Output the (x, y) coordinate of the center of the cell containing the given text.  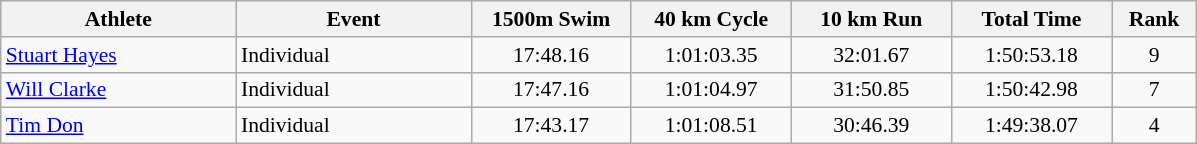
1:49:38.07 (1031, 126)
1:01:04.97 (711, 90)
1:01:03.35 (711, 55)
7 (1154, 90)
Tim Don (118, 126)
Rank (1154, 19)
17:43.17 (551, 126)
Stuart Hayes (118, 55)
1500m Swim (551, 19)
17:48.16 (551, 55)
1:50:42.98 (1031, 90)
4 (1154, 126)
32:01.67 (871, 55)
1:01:08.51 (711, 126)
40 km Cycle (711, 19)
10 km Run (871, 19)
Event (354, 19)
30:46.39 (871, 126)
31:50.85 (871, 90)
Total Time (1031, 19)
9 (1154, 55)
1:50:53.18 (1031, 55)
Will Clarke (118, 90)
17:47.16 (551, 90)
Athlete (118, 19)
